Determine the (X, Y) coordinate at the center of the cell enclosing the given text.  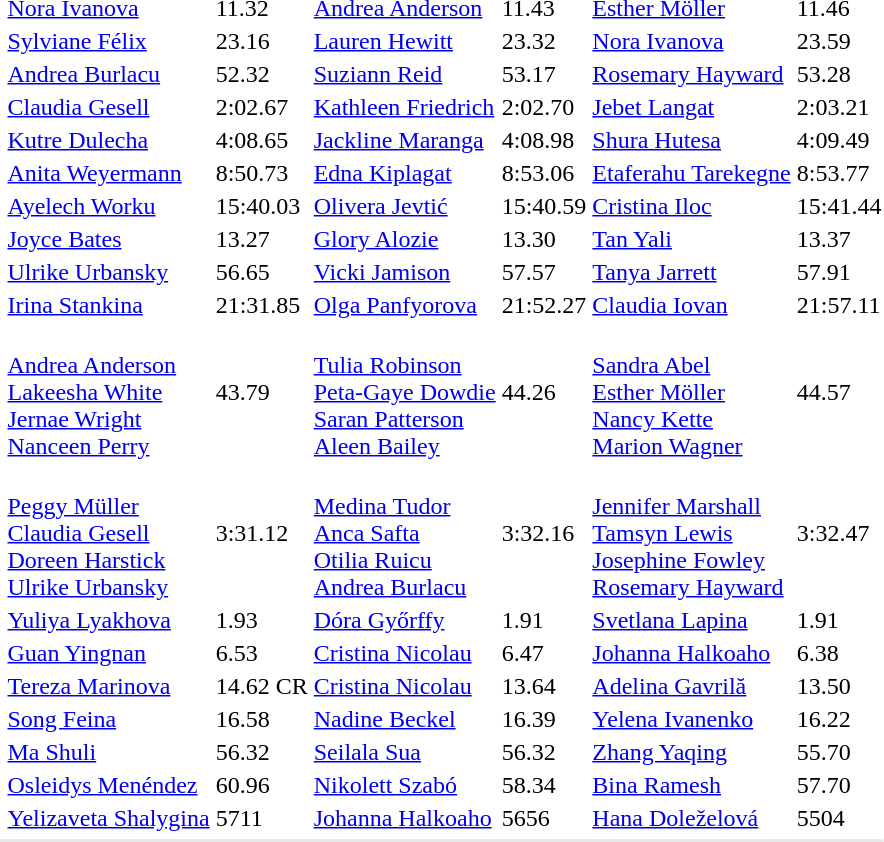
6.38 (839, 653)
53.28 (839, 74)
16.58 (262, 719)
Svetlana Lapina (692, 620)
1.93 (262, 620)
5711 (262, 818)
Guan Yingnan (108, 653)
2:02.67 (262, 107)
Jackline Maranga (404, 140)
4:08.65 (262, 140)
4:08.98 (544, 140)
Yuliya Lyakhova (108, 620)
Andrea AndersonLakeesha WhiteJernae WrightNanceen Perry (108, 392)
Claudia Gesell (108, 107)
Sandra AbelEsther MöllerNancy KetteMarion Wagner (692, 392)
Nikolett Szabó (404, 785)
Olga Panfyorova (404, 305)
21:52.27 (544, 305)
6.53 (262, 653)
52.32 (262, 74)
Irina Stankina (108, 305)
23.16 (262, 41)
15:41.44 (839, 206)
Anita Weyermann (108, 173)
Tanya Jarrett (692, 272)
43.79 (262, 392)
Tereza Marinova (108, 686)
Medina TudorAnca SaftaOtilia RuicuAndrea Burlacu (404, 533)
3:32.47 (839, 533)
21:31.85 (262, 305)
Joyce Bates (108, 239)
53.17 (544, 74)
Bina Ramesh (692, 785)
57.91 (839, 272)
Hana Doleželová (692, 818)
8:53.77 (839, 173)
8:50.73 (262, 173)
Tan Yali (692, 239)
60.96 (262, 785)
Yelizaveta Shalygina (108, 818)
13.27 (262, 239)
Claudia Iovan (692, 305)
13.37 (839, 239)
23.59 (839, 41)
Osleidys Menéndez (108, 785)
Nadine Beckel (404, 719)
44.26 (544, 392)
Sylviane Félix (108, 41)
13.50 (839, 686)
Etaferahu Tarekegne (692, 173)
Ma Shuli (108, 752)
Shura Hutesa (692, 140)
Ulrike Urbansky (108, 272)
Suziann Reid (404, 74)
Jennifer MarshallTamsyn LewisJosephine FowleyRosemary Hayward (692, 533)
14.62 CR (262, 686)
Vicki Jamison (404, 272)
Kathleen Friedrich (404, 107)
21:57.11 (839, 305)
3:32.16 (544, 533)
Glory Alozie (404, 239)
Peggy MüllerClaudia GesellDoreen HarstickUlrike Urbansky (108, 533)
57.70 (839, 785)
6.47 (544, 653)
3:31.12 (262, 533)
13.64 (544, 686)
Lauren Hewitt (404, 41)
Song Feina (108, 719)
Andrea Burlacu (108, 74)
Ayelech Worku (108, 206)
Zhang Yaqing (692, 752)
15:40.59 (544, 206)
15:40.03 (262, 206)
2:03.21 (839, 107)
Kutre Dulecha (108, 140)
Adelina Gavrilă (692, 686)
23.32 (544, 41)
Jebet Langat (692, 107)
58.34 (544, 785)
5504 (839, 818)
5656 (544, 818)
Dóra Győrffy (404, 620)
4:09.49 (839, 140)
2:02.70 (544, 107)
Nora Ivanova (692, 41)
Seilala Sua (404, 752)
16.39 (544, 719)
Yelena Ivanenko (692, 719)
8:53.06 (544, 173)
44.57 (839, 392)
Edna Kiplagat (404, 173)
55.70 (839, 752)
16.22 (839, 719)
Rosemary Hayward (692, 74)
Cristina Iloc (692, 206)
Olivera Jevtić (404, 206)
57.57 (544, 272)
13.30 (544, 239)
Tulia RobinsonPeta-Gaye DowdieSaran PattersonAleen Bailey (404, 392)
56.65 (262, 272)
